From the cell containing the given text, extract its center point as (X, Y) coordinate. 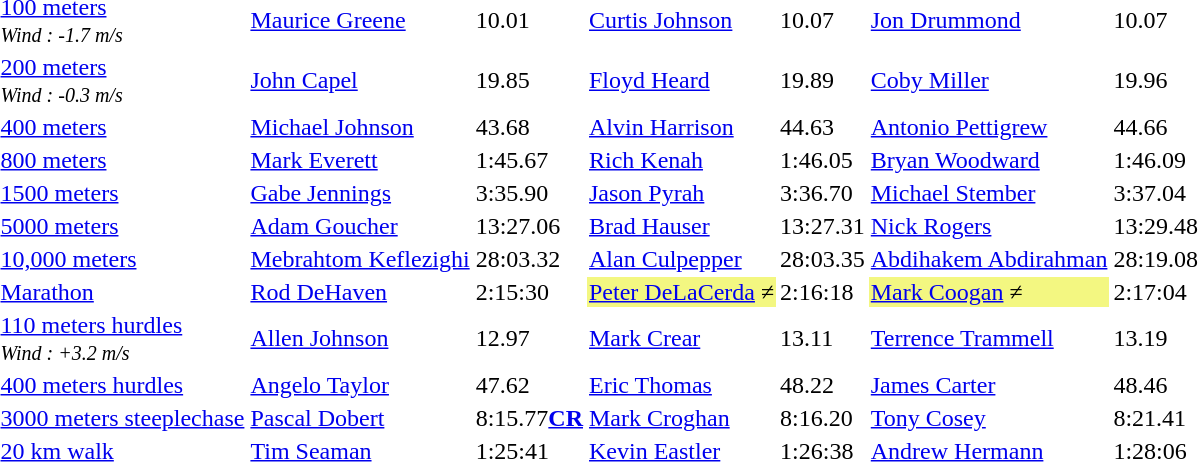
8:16.20 (823, 418)
13.11 (823, 338)
Mark Croghan (682, 418)
Mebrahtom Keflezighi (360, 259)
Jason Pyrah (682, 193)
8:15.77CR (529, 418)
44.63 (823, 127)
Rod DeHaven (360, 292)
Mark Everett (360, 160)
Gabe Jennings (360, 193)
19.85 (529, 80)
Nick Rogers (989, 226)
1:45.67 (529, 160)
Tony Cosey (989, 418)
Abdihakem Abdirahman (989, 259)
Mark Crear (682, 338)
Floyd Heard (682, 80)
John Capel (360, 80)
43.68 (529, 127)
47.62 (529, 385)
2:15:30 (529, 292)
12.97 (529, 338)
Alvin Harrison (682, 127)
Michael Johnson (360, 127)
Terrence Trammell (989, 338)
28:03.35 (823, 259)
Allen Johnson (360, 338)
13:27.31 (823, 226)
28:03.32 (529, 259)
Peter DeLaCerda ≠ (682, 292)
Angelo Taylor (360, 385)
48.22 (823, 385)
Adam Goucher (360, 226)
2:16:18 (823, 292)
Antonio Pettigrew (989, 127)
Michael Stember (989, 193)
13:27.06 (529, 226)
19.89 (823, 80)
3:36.70 (823, 193)
1:46.05 (823, 160)
Eric Thomas (682, 385)
Brad Hauser (682, 226)
Rich Kenah (682, 160)
Mark Coogan ≠ (989, 292)
Alan Culpepper (682, 259)
Bryan Woodward (989, 160)
James Carter (989, 385)
Pascal Dobert (360, 418)
Coby Miller (989, 80)
3:35.90 (529, 193)
